Capture the cell that displays the provided text and extract its [X, Y] central coordinate. 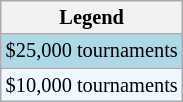
Legend [92, 17]
$10,000 tournaments [92, 85]
$25,000 tournaments [92, 51]
